Capture the cell that displays the provided text and extract its [x, y] central coordinate. 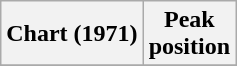
Chart (1971) [72, 34]
Peakposition [189, 34]
